Provide the [x, y] coordinate of the cell's center where the given text is located.  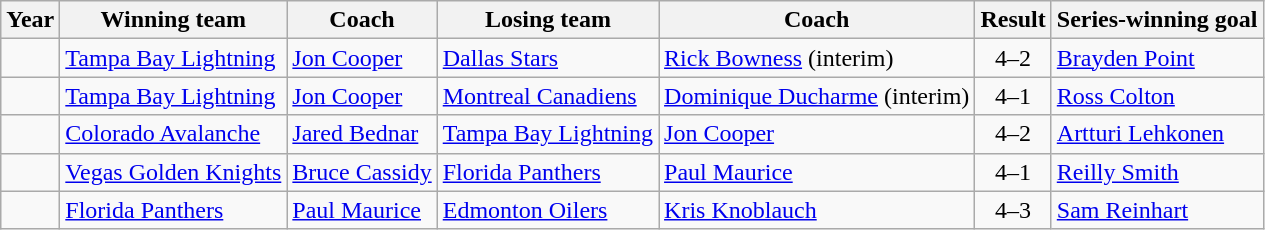
Year [30, 20]
Dominique Ducharme (interim) [817, 96]
Montreal Canadiens [548, 96]
Winning team [174, 20]
Rick Bowness (interim) [817, 58]
Sam Reinhart [1157, 210]
4–3 [1013, 210]
Colorado Avalanche [174, 134]
Result [1013, 20]
Kris Knoblauch [817, 210]
Ross Colton [1157, 96]
Series-winning goal [1157, 20]
Reilly Smith [1157, 172]
Jared Bednar [362, 134]
Edmonton Oilers [548, 210]
Losing team [548, 20]
Vegas Golden Knights [174, 172]
Brayden Point [1157, 58]
Artturi Lehkonen [1157, 134]
Dallas Stars [548, 58]
Bruce Cassidy [362, 172]
